Identify which cell holds the provided text, then report its (X, Y) central coordinate. 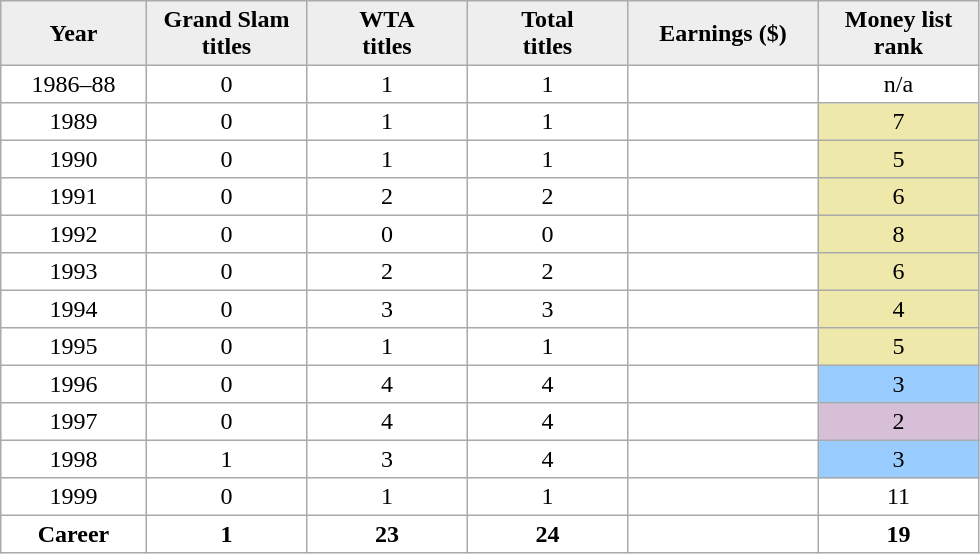
7 (898, 122)
Earnings ($) (723, 33)
Career (74, 534)
1999 (74, 497)
1991 (74, 197)
19 (898, 534)
Grand Slam titles (226, 33)
8 (898, 234)
1992 (74, 234)
Money list rank (898, 33)
1996 (74, 384)
11 (898, 497)
n/a (898, 84)
1997 (74, 422)
1994 (74, 309)
WTA titles (387, 33)
1986–88 (74, 84)
1989 (74, 122)
24 (547, 534)
1998 (74, 459)
1993 (74, 272)
Year (74, 33)
Total titles (547, 33)
1990 (74, 159)
23 (387, 534)
1995 (74, 347)
